Pinpoint the cell where the given text exists, returning its [x, y] midpoint coordinate. 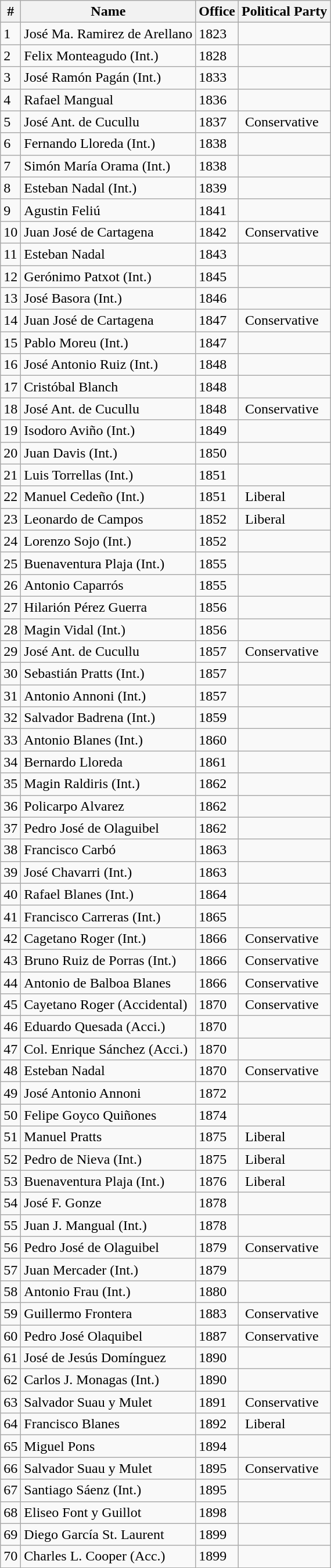
Office [217, 12]
11 [10, 254]
Rafael Mangual [108, 100]
Charles L. Cooper (Acc.) [108, 1556]
Name [108, 12]
Hilarión Pérez Guerra [108, 607]
61 [10, 1358]
1841 [217, 210]
3 [10, 78]
1887 [217, 1335]
Carlos J. Monagas (Int.) [108, 1380]
63 [10, 1402]
Manuel Pratts [108, 1137]
54 [10, 1203]
Magin Raldiris (Int.) [108, 784]
Antonio Caparrós [108, 585]
Santiago Sáenz (Int.) [108, 1490]
Antonio de Balboa Blanes [108, 983]
41 [10, 916]
1860 [217, 740]
Leonardo de Campos [108, 519]
Policarpo Alvarez [108, 806]
Eduardo Quesada (Acci.) [108, 1027]
Juan Mercader (Int.) [108, 1269]
Manuel Cedeño (Int.) [108, 497]
51 [10, 1137]
50 [10, 1115]
Cagetano Roger (Int.) [108, 938]
José F. Gonze [108, 1203]
1843 [217, 254]
Antonio Annoni (Int.) [108, 696]
Bernardo Lloreda [108, 762]
Pablo Moreu (Int.) [108, 343]
1894 [217, 1446]
28 [10, 629]
49 [10, 1093]
8 [10, 188]
1872 [217, 1093]
6 [10, 144]
19 [10, 431]
José Antonio Annoni [108, 1093]
1859 [217, 718]
12 [10, 277]
Col. Enrique Sánchez (Acci.) [108, 1049]
31 [10, 696]
25 [10, 563]
66 [10, 1468]
1846 [217, 299]
58 [10, 1291]
Fernando Lloreda (Int.) [108, 144]
65 [10, 1446]
1898 [217, 1512]
45 [10, 1005]
13 [10, 299]
36 [10, 806]
Lorenzo Sojo (Int.) [108, 541]
32 [10, 718]
1876 [217, 1181]
44 [10, 983]
21 [10, 475]
1880 [217, 1291]
Political Party [284, 12]
Antonio Blanes (Int.) [108, 740]
16 [10, 365]
68 [10, 1512]
18 [10, 409]
Felix Monteagudo (Int.) [108, 56]
34 [10, 762]
1842 [217, 232]
27 [10, 607]
Esteban Nadal (Int.) [108, 188]
Guillermo Frontera [108, 1313]
Cristóbal Blanch [108, 387]
José Antonio Ruiz (Int.) [108, 365]
Pedro José Olaquibel [108, 1335]
52 [10, 1159]
56 [10, 1247]
Isodoro Aviño (Int.) [108, 431]
43 [10, 960]
Francisco Carreras (Int.) [108, 916]
Felipe Goyco Quiñones [108, 1115]
9 [10, 210]
1892 [217, 1424]
1864 [217, 894]
47 [10, 1049]
69 [10, 1534]
37 [10, 828]
38 [10, 850]
Rafael Blanes (Int.) [108, 894]
Diego García St. Laurent [108, 1534]
Cayetano Roger (Accidental) [108, 1005]
17 [10, 387]
1849 [217, 431]
Miguel Pons [108, 1446]
26 [10, 585]
29 [10, 652]
Francisco Carbó [108, 850]
55 [10, 1225]
José Ma. Ramirez de Arellano [108, 34]
1861 [217, 762]
1828 [217, 56]
60 [10, 1335]
40 [10, 894]
4 [10, 100]
José Ramón Pagán (Int.) [108, 78]
1837 [217, 122]
1823 [217, 34]
24 [10, 541]
64 [10, 1424]
Simón María Orama (Int.) [108, 166]
1839 [217, 188]
14 [10, 321]
62 [10, 1380]
15 [10, 343]
1833 [217, 78]
42 [10, 938]
57 [10, 1269]
Salvador Badrena (Int.) [108, 718]
39 [10, 872]
Gerónimo Patxot (Int.) [108, 277]
1 [10, 34]
10 [10, 232]
20 [10, 453]
1883 [217, 1313]
59 [10, 1313]
José de Jesús Domínguez [108, 1358]
70 [10, 1556]
Sebastián Pratts (Int.) [108, 674]
José Chavarri (Int.) [108, 872]
46 [10, 1027]
33 [10, 740]
2 [10, 56]
# [10, 12]
Luis Torrellas (Int.) [108, 475]
23 [10, 519]
Pedro de Nieva (Int.) [108, 1159]
1891 [217, 1402]
Antonio Frau (Int.) [108, 1291]
Francisco Blanes [108, 1424]
1836 [217, 100]
30 [10, 674]
35 [10, 784]
Juan Davis (Int.) [108, 453]
5 [10, 122]
48 [10, 1071]
1865 [217, 916]
Bruno Ruiz de Porras (Int.) [108, 960]
1850 [217, 453]
Eliseo Font y Guillot [108, 1512]
67 [10, 1490]
1845 [217, 277]
53 [10, 1181]
Agustin Feliú [108, 210]
José Basora (Int.) [108, 299]
22 [10, 497]
Magin Vidal (Int.) [108, 629]
Juan J. Mangual (Int.) [108, 1225]
7 [10, 166]
1874 [217, 1115]
